Search for the cell housing the specified text and yield its (X, Y) center coordinate. 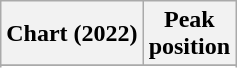
Chart (2022) (72, 34)
Peakposition (189, 34)
